Detect which cell encompasses the target text, then output its [X, Y] center coordinate. 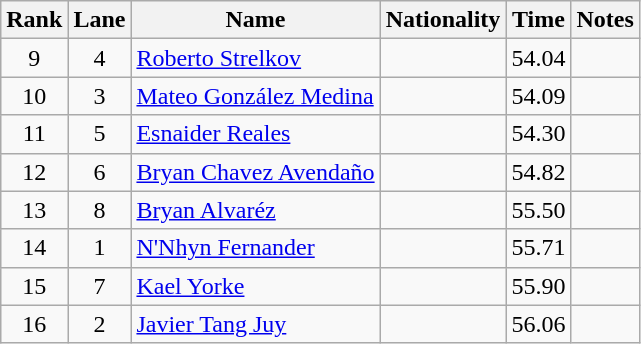
54.82 [538, 172]
16 [34, 324]
1 [100, 248]
9 [34, 58]
Mateo González Medina [256, 96]
Notes [605, 20]
12 [34, 172]
Rank [34, 20]
3 [100, 96]
55.71 [538, 248]
15 [34, 286]
Time [538, 20]
Javier Tang Juy [256, 324]
5 [100, 134]
7 [100, 286]
Bryan Alvaréz [256, 210]
Kael Yorke [256, 286]
56.06 [538, 324]
Esnaider Reales [256, 134]
10 [34, 96]
8 [100, 210]
13 [34, 210]
55.90 [538, 286]
Lane [100, 20]
54.09 [538, 96]
6 [100, 172]
2 [100, 324]
N'Nhyn Fernander [256, 248]
14 [34, 248]
Nationality [443, 20]
Roberto Strelkov [256, 58]
4 [100, 58]
55.50 [538, 210]
Name [256, 20]
11 [34, 134]
Bryan Chavez Avendaño [256, 172]
54.04 [538, 58]
54.30 [538, 134]
